Determine the (X, Y) coordinate at the center of the cell enclosing the given text.  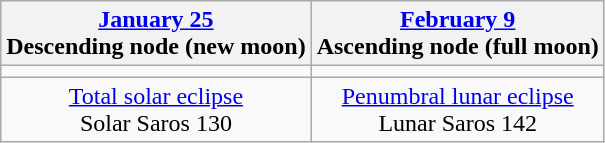
February 9Ascending node (full moon) (458, 34)
Penumbral lunar eclipseLunar Saros 142 (458, 110)
Total solar eclipseSolar Saros 130 (156, 110)
January 25Descending node (new moon) (156, 34)
